Provide the [x, y] coordinate of the cell's center where the given text is located.  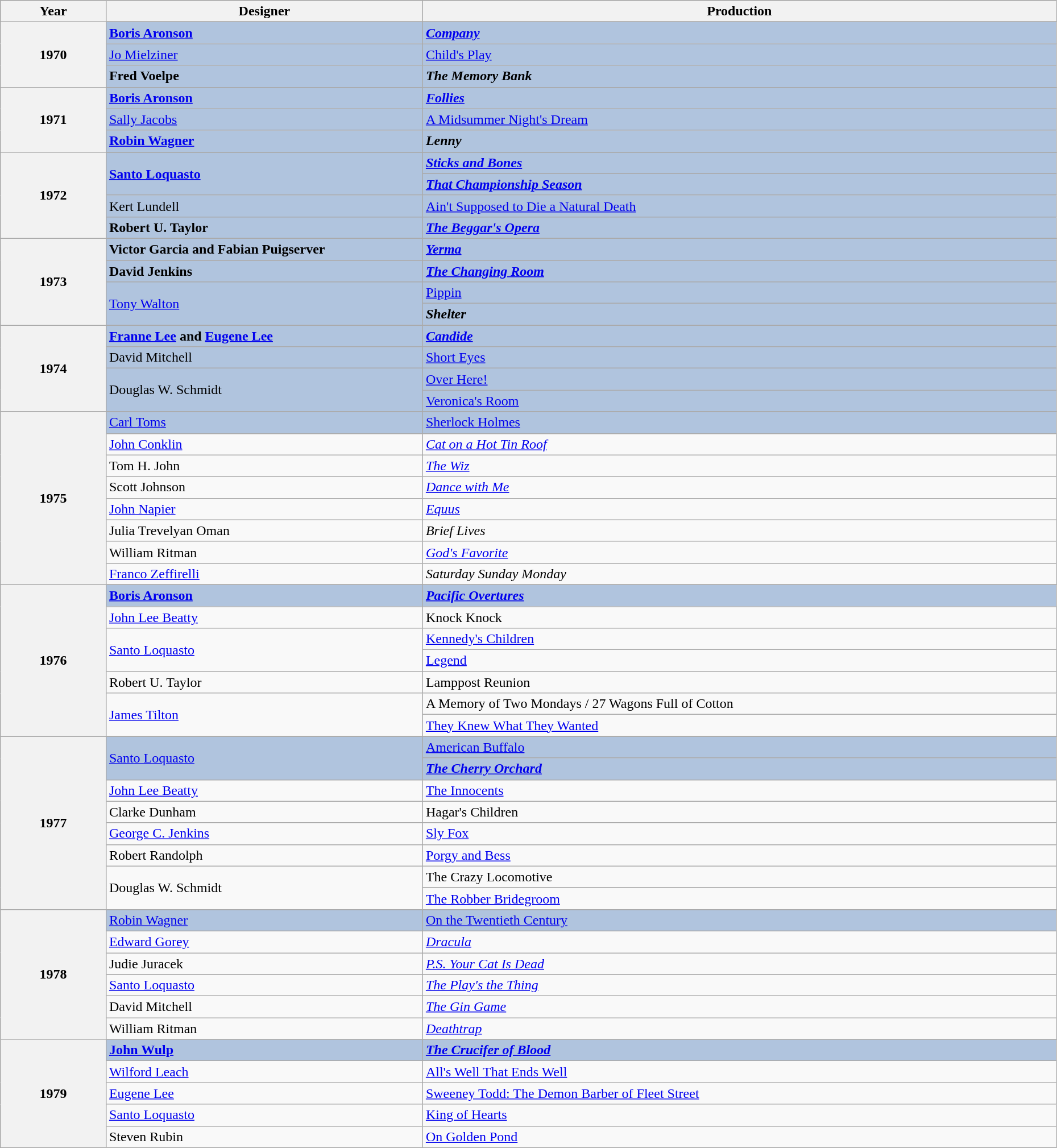
The Crazy Locomotive [739, 877]
Equus [739, 509]
P.S. Your Cat Is Dead [739, 964]
Follies [739, 98]
The Memory Bank [739, 76]
1974 [53, 368]
The Cherry Orchard [739, 769]
Designer [264, 11]
Tom H. John [264, 466]
On the Twentieth Century [739, 920]
Sherlock Holmes [739, 422]
Saturday Sunday Monday [739, 574]
Child's Play [739, 55]
Sticks and Bones [739, 163]
Sally Jacobs [264, 119]
Dance with Me [739, 487]
1977 [53, 823]
All's Well That Ends Well [739, 1072]
John Napier [264, 509]
Legend [739, 661]
The Gin Game [739, 1007]
Sweeney Todd: The Demon Barber of Fleet Street [739, 1093]
The Crucifer of Blood [739, 1050]
1970 [53, 55]
Steven Rubin [264, 1137]
Scott Johnson [264, 487]
The Wiz [739, 466]
Lenny [739, 141]
Kennedy's Children [739, 639]
1973 [53, 281]
1971 [53, 119]
Franco Zeffirelli [264, 574]
Pacific Overtures [739, 595]
Fred Voelpe [264, 76]
Robert Randolph [264, 855]
1979 [53, 1093]
Kert Lundell [264, 206]
King of Hearts [739, 1115]
Deathtrap [739, 1029]
That Championship Season [739, 184]
Production [739, 11]
John Conklin [264, 444]
Eugene Lee [264, 1093]
David Jenkins [264, 271]
Company [739, 33]
Porgy and Bess [739, 855]
Lamppost Reunion [739, 682]
1972 [53, 195]
Hagar's Children [739, 812]
Judie Juracek [264, 964]
Wilford Leach [264, 1072]
God's Favorite [739, 552]
Yerma [739, 249]
On Golden Pond [739, 1137]
Shelter [739, 314]
Brief Lives [739, 531]
Knock Knock [739, 617]
Edward Gorey [264, 942]
Ain't Supposed to Die a Natural Death [739, 206]
Candide [739, 336]
Victor Garcia and Fabian Puigserver [264, 249]
Clarke Dunham [264, 812]
They Knew What They Wanted [739, 726]
The Play's the Thing [739, 985]
The Changing Room [739, 271]
The Beggar's Opera [739, 227]
Veronica's Room [739, 401]
1975 [53, 498]
Over Here! [739, 379]
Jo Mielziner [264, 55]
Tony Walton [264, 304]
1976 [53, 660]
1978 [53, 974]
James Tilton [264, 715]
American Buffalo [739, 747]
Carl Toms [264, 422]
Cat on a Hot Tin Roof [739, 444]
Dracula [739, 942]
A Memory of Two Mondays / 27 Wagons Full of Cotton [739, 704]
A Midsummer Night's Dream [739, 119]
The Robber Bridegroom [739, 898]
Year [53, 11]
Sly Fox [739, 834]
Franne Lee and Eugene Lee [264, 336]
George C. Jenkins [264, 834]
Julia Trevelyan Oman [264, 531]
Short Eyes [739, 358]
Pippin [739, 293]
John Wulp [264, 1050]
The Innocents [739, 790]
